Search for the cell housing the specified text and yield its [x, y] center coordinate. 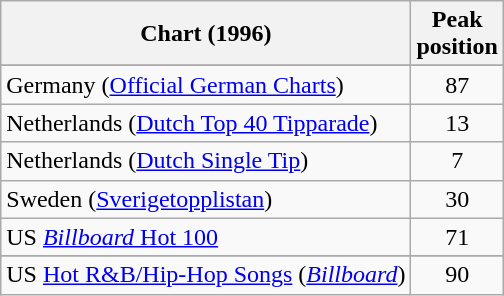
Sweden (Sverigetopplistan) [206, 199]
US Billboard Hot 100 [206, 237]
Netherlands (Dutch Top 40 Tipparade) [206, 123]
Germany (Official German Charts) [206, 85]
90 [457, 275]
30 [457, 199]
71 [457, 237]
Peakposition [457, 34]
87 [457, 85]
US Hot R&B/Hip-Hop Songs (Billboard) [206, 275]
13 [457, 123]
Chart (1996) [206, 34]
Netherlands (Dutch Single Tip) [206, 161]
7 [457, 161]
